Scan for the cell matching the given text and deliver its [x, y] coordinate at center. 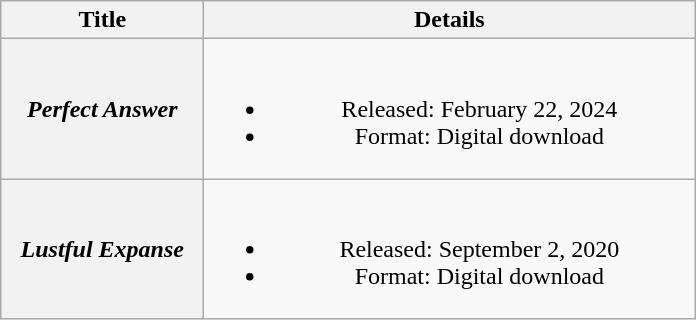
Perfect Answer [102, 109]
Released: February 22, 2024Format: Digital download [450, 109]
Lustful Expanse [102, 249]
Released: September 2, 2020Format: Digital download [450, 249]
Details [450, 20]
Title [102, 20]
